Find where the given text appears and provide that cell's center as [x, y] coordinate. 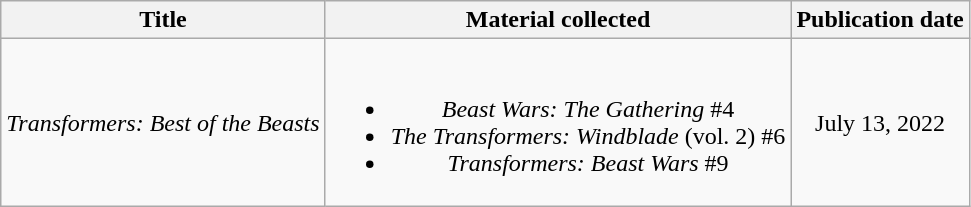
July 13, 2022 [880, 122]
Material collected [558, 20]
Title [163, 20]
Transformers: Best of the Beasts [163, 122]
Beast Wars: The Gathering #4The Transformers: Windblade (vol. 2) #6Transformers: Beast Wars #9 [558, 122]
Publication date [880, 20]
